Output the [x, y] coordinate of the center of the cell containing the given text.  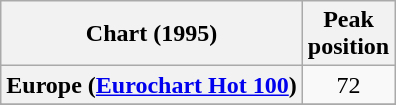
Peakposition [348, 34]
Europe (Eurochart Hot 100) [152, 85]
Chart (1995) [152, 34]
72 [348, 85]
